Return (X, Y) of the center of cell containing provided text 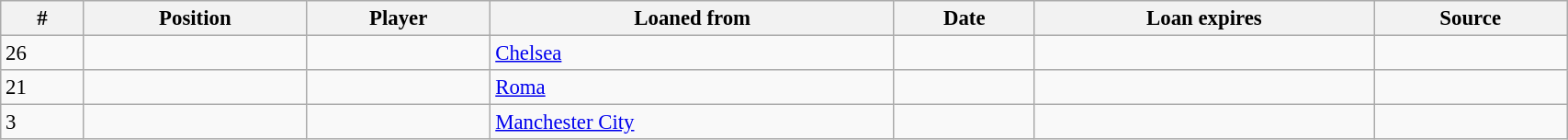
Manchester City (693, 122)
# (42, 18)
Loaned from (693, 18)
Loan expires (1204, 18)
Source (1471, 18)
26 (42, 53)
Chelsea (693, 53)
3 (42, 122)
Player (399, 18)
Roma (693, 87)
21 (42, 87)
Date (964, 18)
Position (195, 18)
